Scan for the cell matching the given text and deliver its (x, y) coordinate at center. 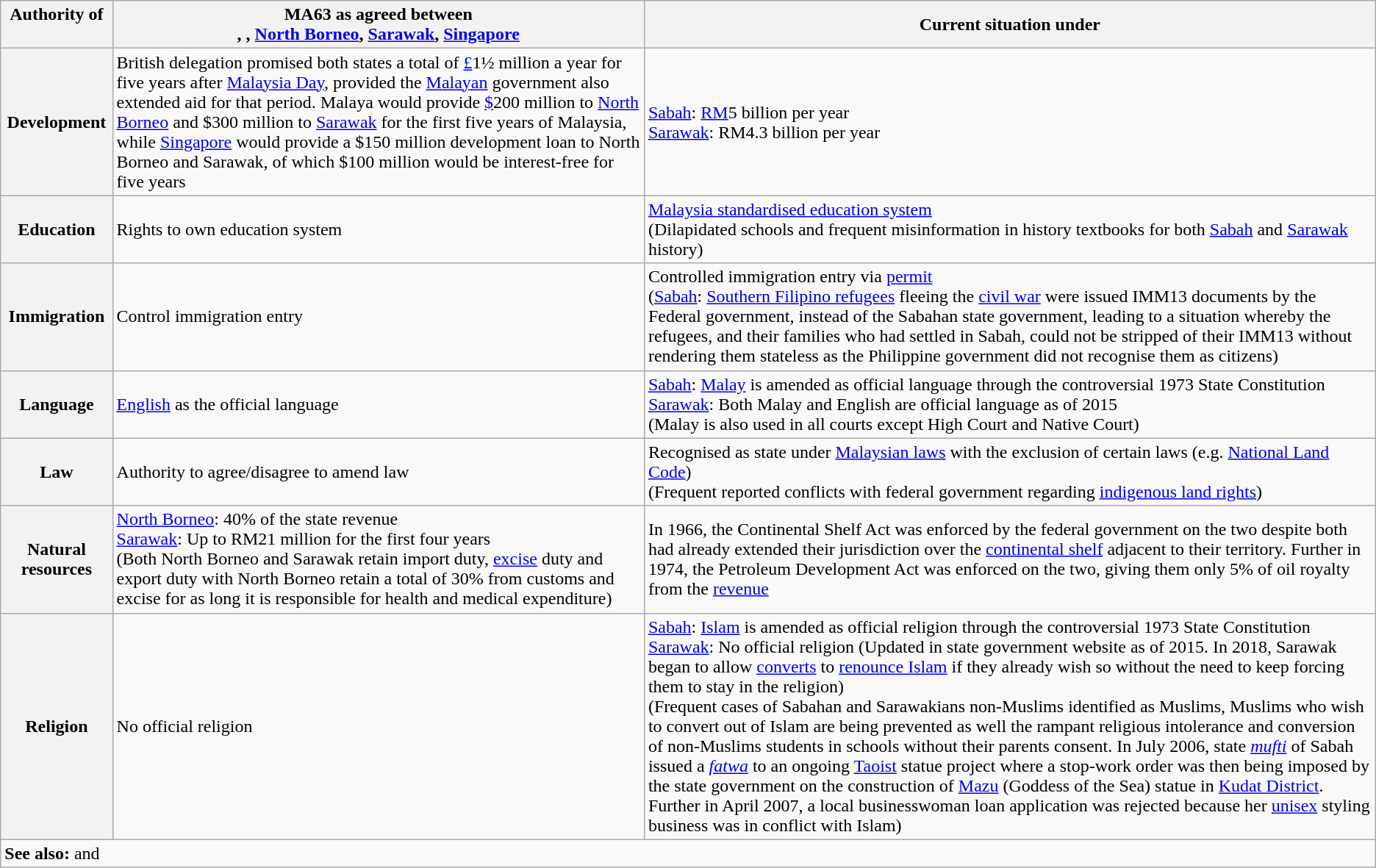
Law (57, 472)
No official religion (378, 726)
Authority of (57, 25)
Religion (57, 726)
Rights to own education system (378, 229)
Development (57, 122)
Immigration (57, 317)
Current situation under (1010, 25)
Natural resources (57, 559)
MA63 as agreed between, , North Borneo, Sarawak, Singapore (378, 25)
Sabah: RM5 billion per yearSarawak: RM4.3 billion per year (1010, 122)
Control immigration entry (378, 317)
English as the official language (378, 404)
Language (57, 404)
Education (57, 229)
Authority to agree/disagree to amend law (378, 472)
See also: and (688, 853)
Malaysia standardised education system(Dilapidated schools and frequent misinformation in history textbooks for both Sabah and Sarawak history) (1010, 229)
